Detect which cell encompasses the target text, then output its (X, Y) center coordinate. 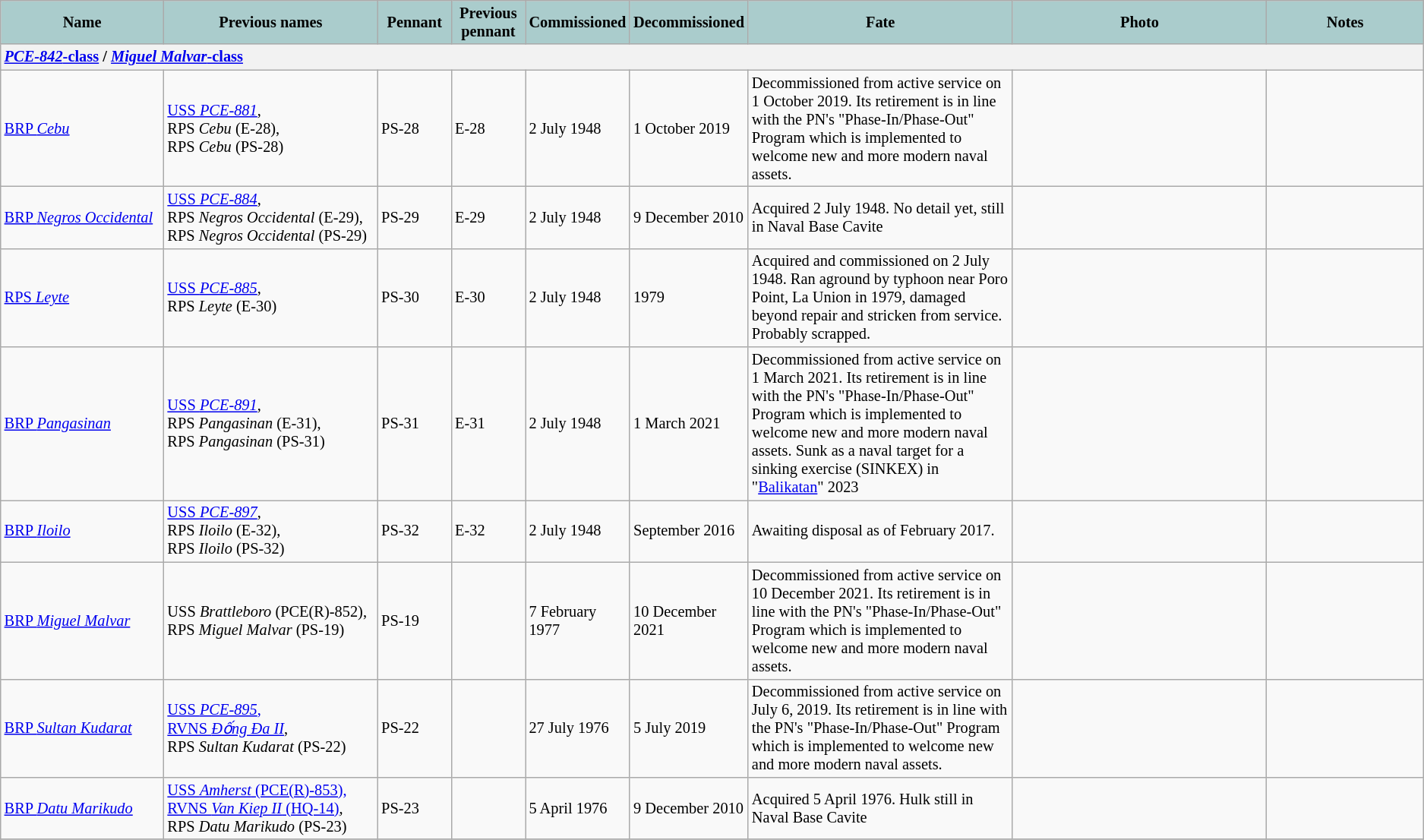
Acquired 2 July 1948. No detail yet, still in Naval Base Cavite (880, 217)
Acquired 5 April 1976. Hulk still in Naval Base Cavite (880, 808)
5 July 2019 (689, 728)
E-30 (488, 298)
1 March 2021 (689, 424)
Pennant (415, 22)
PS-28 (415, 128)
BRP Pangasinan (82, 424)
E-32 (488, 531)
Decommissioned (689, 22)
Awaiting disposal as of February 2017. (880, 531)
USS PCE-891,RPS Pangasinan (E-31),RPS Pangasinan (PS-31) (271, 424)
PS-32 (415, 531)
Notes (1346, 22)
Commissioned (578, 22)
Fate (880, 22)
Previous names (271, 22)
USS PCE-895,RVNS Đống Đa II,RPS Sultan Kudarat (PS-22) (271, 728)
5 April 1976 (578, 808)
USS Brattleboro (PCE(R)-852),RPS Miguel Malvar (PS-19) (271, 621)
Photo (1139, 22)
PCE-842-class / Miguel Malvar-class (712, 57)
Previous pennant (488, 22)
USS PCE-881,RPS Cebu (E-28),RPS Cebu (PS-28) (271, 128)
7 February 1977 (578, 621)
RPS Leyte (82, 298)
USS PCE-884,RPS Negros Occidental (E-29),RPS Negros Occidental (PS-29) (271, 217)
BRP Iloilo (82, 531)
E-28 (488, 128)
PS-30 (415, 298)
PS-29 (415, 217)
1 October 2019 (689, 128)
USS PCE-897,RPS Iloilo (E-32),RPS Iloilo (PS-32) (271, 531)
10 December 2021 (689, 621)
BRP Negros Occidental (82, 217)
BRP Datu Marikudo (82, 808)
PS-23 (415, 808)
USS Amherst (PCE(R)-853),RVNS Van Kiep II (HQ-14),RPS Datu Marikudo (PS-23) (271, 808)
PS-22 (415, 728)
USS PCE-885,RPS Leyte (E-30) (271, 298)
1979 (689, 298)
PS-19 (415, 621)
BRP Sultan Kudarat (82, 728)
E-29 (488, 217)
BRP Miguel Malvar (82, 621)
E-31 (488, 424)
Name (82, 22)
PS-31 (415, 424)
September 2016 (689, 531)
27 July 1976 (578, 728)
BRP Cebu (82, 128)
